Scan for the cell matching the given text and deliver its [x, y] coordinate at center. 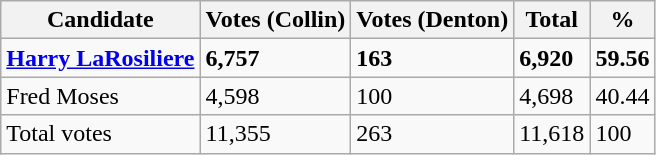
4,598 [276, 96]
11,618 [552, 134]
Total votes [100, 134]
Votes (Denton) [432, 20]
11,355 [276, 134]
% [622, 20]
4,698 [552, 96]
Votes (Collin) [276, 20]
163 [432, 58]
6,757 [276, 58]
6,920 [552, 58]
Harry LaRosiliere [100, 58]
Candidate [100, 20]
Total [552, 20]
40.44 [622, 96]
Fred Moses [100, 96]
59.56 [622, 58]
263 [432, 134]
